Return (X, Y) of the center of cell containing provided text 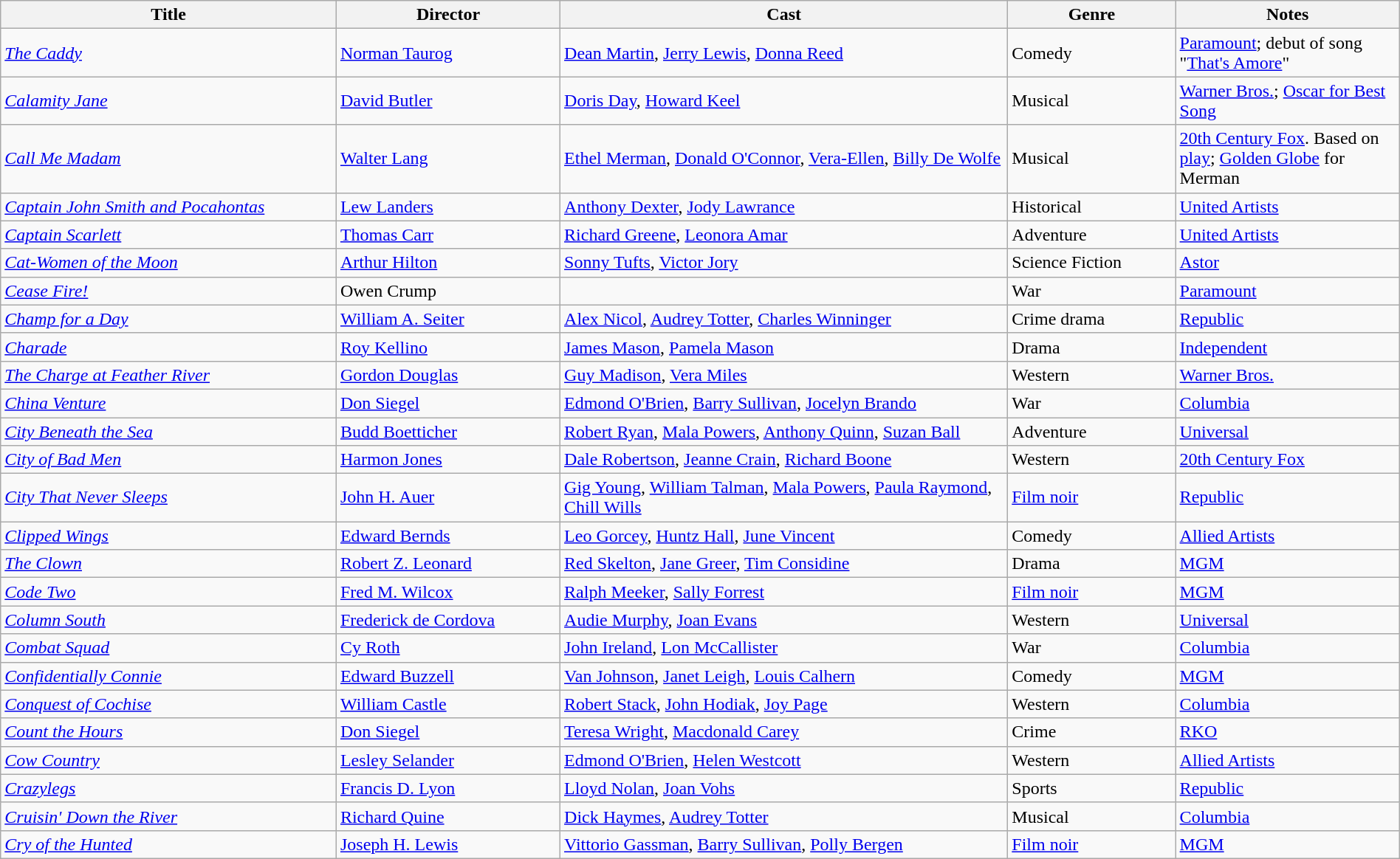
20th Century Fox (1288, 460)
Owen Crump (447, 291)
Captain John Smith and Pocahontas (168, 207)
Robert Ryan, Mala Powers, Anthony Quinn, Suzan Ball (784, 432)
Alex Nicol, Audrey Totter, Charles Winninger (784, 319)
Code Two (168, 592)
Frederick de Cordova (447, 620)
John Ireland, Lon McCallister (784, 648)
Cow Country (168, 760)
Conquest of Cochise (168, 704)
The Caddy (168, 53)
Champ for a Day (168, 319)
Leo Gorcey, Huntz Hall, June Vincent (784, 536)
The Charge at Feather River (168, 375)
Robert Stack, John Hodiak, Joy Page (784, 704)
William A. Seiter (447, 319)
Captain Scarlett (168, 235)
Science Fiction (1091, 263)
Roy Kellino (447, 347)
Edward Bernds (447, 536)
Notes (1288, 15)
James Mason, Pamela Mason (784, 347)
Crime (1091, 732)
Van Johnson, Janet Leigh, Louis Calhern (784, 676)
City That Never Sleeps (168, 497)
Ralph Meeker, Sally Forrest (784, 592)
Independent (1288, 347)
Harmon Jones (447, 460)
Count the Hours (168, 732)
Cease Fire! (168, 291)
Cat-Women of the Moon (168, 263)
Lloyd Nolan, Joan Vohs (784, 788)
Robert Z. Leonard (447, 564)
Joseph H. Lewis (447, 844)
Teresa Wright, Macdonald Carey (784, 732)
The Clown (168, 564)
Column South (168, 620)
Sports (1091, 788)
Gig Young, William Talman, Mala Powers, Paula Raymond, Chill Wills (784, 497)
Combat Squad (168, 648)
Arthur Hilton (447, 263)
William Castle (447, 704)
Ethel Merman, Donald O'Connor, Vera-Ellen, Billy De Wolfe (784, 159)
Crime drama (1091, 319)
Director (447, 15)
Doris Day, Howard Keel (784, 100)
Red Skelton, Jane Greer, Tim Considine (784, 564)
Dick Haymes, Audrey Totter (784, 816)
Guy Madison, Vera Miles (784, 375)
Edmond O'Brien, Helen Westcott (784, 760)
Sonny Tufts, Victor Jory (784, 263)
Dean Martin, Jerry Lewis, Donna Reed (784, 53)
Walter Lang (447, 159)
Budd Boetticher (447, 432)
Calamity Jane (168, 100)
Warner Bros.; Oscar for Best Song (1288, 100)
Edmond O'Brien, Barry Sullivan, Jocelyn Brando (784, 403)
Paramount (1288, 291)
Dale Robertson, Jeanne Crain, Richard Boone (784, 460)
Fred M. Wilcox (447, 592)
Cry of the Hunted (168, 844)
John H. Auer (447, 497)
Call Me Madam (168, 159)
China Venture (168, 403)
Richard Quine (447, 816)
Title (168, 15)
Gordon Douglas (447, 375)
City Beneath the Sea (168, 432)
Francis D. Lyon (447, 788)
David Butler (447, 100)
Crazylegs (168, 788)
Lew Landers (447, 207)
Vittorio Gassman, Barry Sullivan, Polly Bergen (784, 844)
Confidentially Connie (168, 676)
Lesley Selander (447, 760)
Cast (784, 15)
Paramount; debut of song "That's Amore" (1288, 53)
Warner Bros. (1288, 375)
Norman Taurog (447, 53)
Genre (1091, 15)
Clipped Wings (168, 536)
Audie Murphy, Joan Evans (784, 620)
20th Century Fox. Based on play; Golden Globe for Merman (1288, 159)
Historical (1091, 207)
Edward Buzzell (447, 676)
City of Bad Men (168, 460)
Cy Roth (447, 648)
Astor (1288, 263)
Thomas Carr (447, 235)
Cruisin' Down the River (168, 816)
Richard Greene, Leonora Amar (784, 235)
Charade (168, 347)
RKO (1288, 732)
Anthony Dexter, Jody Lawrance (784, 207)
